From the cell containing the given text, extract its center point as (X, Y) coordinate. 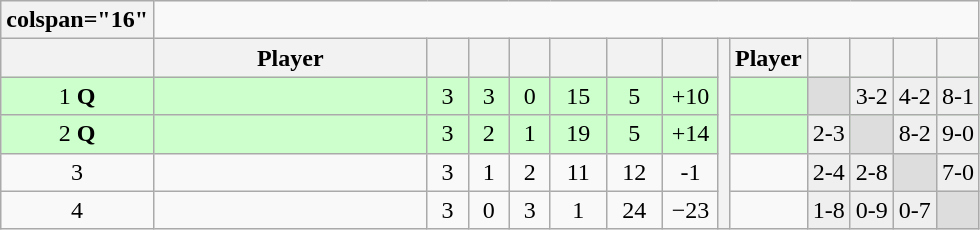
4 (78, 210)
8-1 (958, 96)
9-0 (958, 134)
2 Q (78, 134)
+14 (690, 134)
colspan="16" (78, 20)
12 (634, 172)
11 (578, 172)
2-3 (828, 134)
−23 (690, 210)
1-8 (828, 210)
8-2 (914, 134)
19 (578, 134)
-1 (690, 172)
1 Q (78, 96)
2-4 (828, 172)
24 (634, 210)
3-2 (872, 96)
15 (578, 96)
2-8 (872, 172)
7-0 (958, 172)
4-2 (914, 96)
0-9 (872, 210)
+10 (690, 96)
0-7 (914, 210)
